Locate the cell with the specified text and output its [x, y] center coordinate. 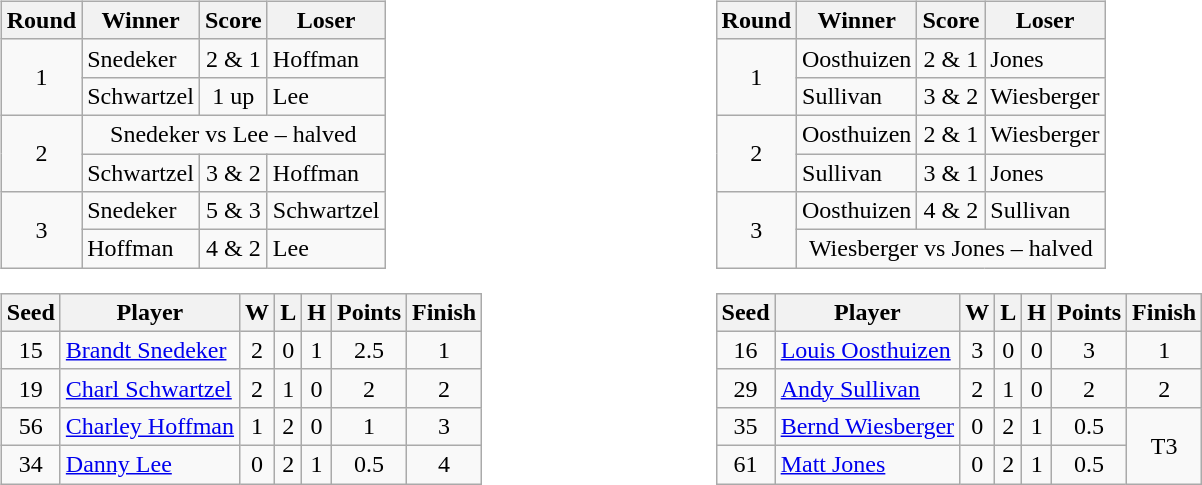
T3 [1164, 445]
5 & 3 [233, 211]
29 [746, 388]
56 [30, 426]
35 [746, 426]
Matt Jones [867, 464]
Louis Oosthuizen [867, 350]
Snedeker vs Lee – halved [234, 134]
Brandt Snedeker [150, 350]
19 [30, 388]
3 & 1 [951, 173]
61 [746, 464]
16 [746, 350]
15 [30, 350]
4 [444, 464]
34 [30, 464]
2.5 [368, 350]
Charl Schwartzel [150, 388]
1 up [233, 96]
Wiesberger vs Jones – halved [952, 249]
Bernd Wiesberger [867, 426]
Danny Lee [150, 464]
Charley Hoffman [150, 426]
Andy Sullivan [867, 388]
